Return [X, Y] of the center of cell containing provided text 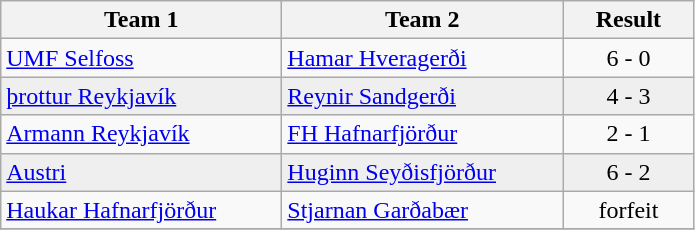
Armann Reykjavík [142, 134]
2 - 1 [628, 134]
Hamar Hveragerði [422, 58]
Result [628, 20]
Reynir Sandgerði [422, 96]
Huginn Seyðisfjörður [422, 172]
Team 2 [422, 20]
4 - 3 [628, 96]
FH Hafnarfjörður [422, 134]
Austri [142, 172]
þrottur Reykjavík [142, 96]
forfeit [628, 210]
Team 1 [142, 20]
6 - 0 [628, 58]
6 - 2 [628, 172]
Haukar Hafnarfjörður [142, 210]
UMF Selfoss [142, 58]
Stjarnan Garðabær [422, 210]
